Output the [X, Y] coordinate of the center of the cell containing the given text.  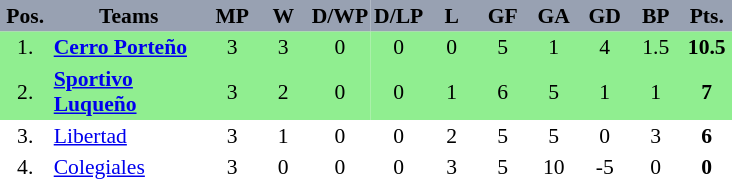
4 [604, 48]
2. [26, 92]
GD [604, 16]
D/LP [398, 16]
L [452, 16]
Libertad [129, 136]
3. [26, 136]
BP [656, 16]
1. [26, 48]
Pos. [26, 16]
Sportivo Luqueño [129, 92]
W [284, 16]
1.5 [656, 48]
7 [706, 92]
Teams [129, 16]
GF [502, 16]
10.5 [706, 48]
MP [232, 16]
D/WP [340, 16]
Pts. [706, 16]
GA [554, 16]
Cerro Porteño [129, 48]
